Capture the cell that displays the provided text and extract its [X, Y] central coordinate. 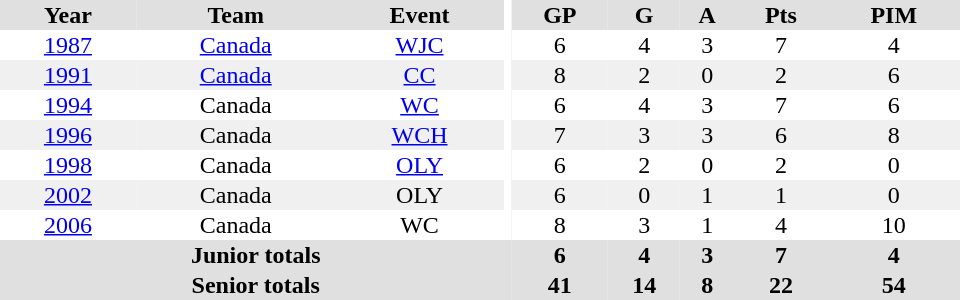
1996 [68, 135]
54 [894, 285]
G [644, 15]
1998 [68, 165]
41 [560, 285]
22 [780, 285]
10 [894, 225]
14 [644, 285]
GP [560, 15]
2006 [68, 225]
Team [236, 15]
CC [420, 75]
Pts [780, 15]
2002 [68, 195]
Senior totals [256, 285]
A [707, 15]
Junior totals [256, 255]
WJC [420, 45]
WCH [420, 135]
1987 [68, 45]
1991 [68, 75]
Year [68, 15]
1994 [68, 105]
PIM [894, 15]
Event [420, 15]
